Find where the given text appears and provide that cell's center as (x, y) coordinate. 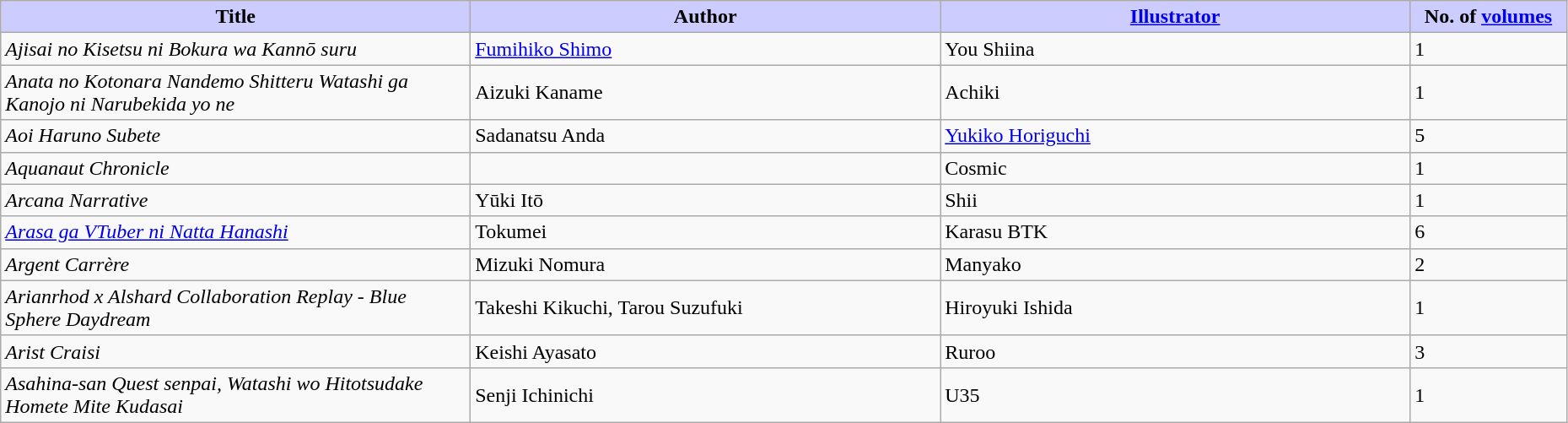
Manyako (1176, 264)
Yukiko Horiguchi (1176, 136)
Yūki Itō (705, 200)
Aquanaut Chronicle (236, 168)
You Shiina (1176, 49)
Karasu BTK (1176, 232)
Arist Craisi (236, 351)
Tokumei (705, 232)
Sadanatsu Anda (705, 136)
6 (1489, 232)
Illustrator (1176, 17)
Achiki (1176, 93)
Asahina-san Quest senpai, Watashi wo Hitotsudake Homete Mite Kudasai (236, 395)
Aizuki Kaname (705, 93)
Takeshi Kikuchi, Tarou Suzufuki (705, 307)
Shii (1176, 200)
Arasa ga VTuber ni Natta Hanashi (236, 232)
Cosmic (1176, 168)
Mizuki Nomura (705, 264)
5 (1489, 136)
Keishi Ayasato (705, 351)
No. of volumes (1489, 17)
Ruroo (1176, 351)
Anata no Kotonara Nandemo Shitteru Watashi ga Kanojo ni Narubekida yo ne (236, 93)
Arianrhod x Alshard Collaboration Replay - Blue Sphere Daydream (236, 307)
2 (1489, 264)
Aoi Haruno Subete (236, 136)
Author (705, 17)
Arcana Narrative (236, 200)
Ajisai no Kisetsu ni Bokura wa Kannō suru (236, 49)
Argent Carrère (236, 264)
U35 (1176, 395)
Hiroyuki Ishida (1176, 307)
Senji Ichinichi (705, 395)
Title (236, 17)
3 (1489, 351)
Fumihiko Shimo (705, 49)
